Provide the (x, y) coordinate of the cell's center where the given text is located.  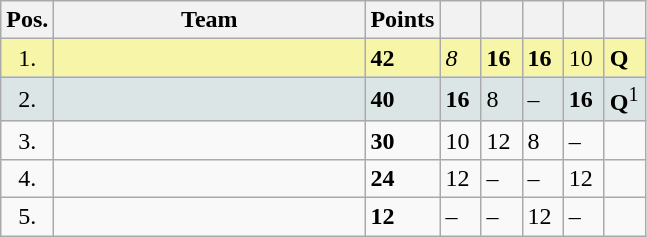
42 (402, 58)
1. (28, 58)
Team (210, 20)
Q1 (624, 100)
Points (402, 20)
Pos. (28, 20)
5. (28, 217)
2. (28, 100)
Q (624, 58)
24 (402, 178)
4. (28, 178)
30 (402, 140)
3. (28, 140)
40 (402, 100)
